For the text-containing cell, return its midpoint in [x, y] coordinate format. 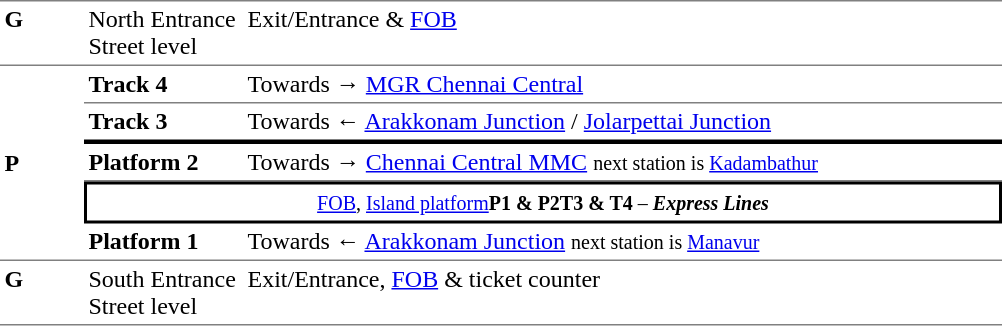
Platform 1 [164, 243]
FOB, Island platformP1 & P2T3 & T4 – Express Lines [543, 203]
North Entrance Street level [164, 33]
Track 3 [164, 124]
Towards ← Arakkonam Junction next station is Manavur [622, 243]
P [42, 164]
Exit/Entrance & FOB [622, 33]
South Entrance Street level [164, 293]
Towards ← Arakkonam Junction / Jolarpettai Junction [622, 124]
Towards → Chennai Central MMC next station is Kadambathur [622, 163]
Exit/Entrance, FOB & ticket counter [622, 293]
Platform 2 [164, 163]
Towards → MGR Chennai Central [622, 85]
Track 4 [164, 85]
